Determine the (x, y) coordinate at the center of the cell enclosing the given text.  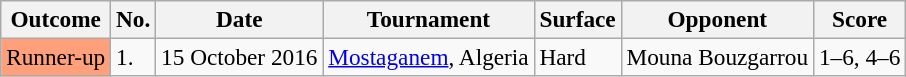
Mostaganem, Algeria (428, 57)
Mouna Bouzgarrou (717, 57)
Tournament (428, 19)
Outcome (56, 19)
1. (134, 57)
15 October 2016 (240, 57)
1–6, 4–6 (860, 57)
Surface (578, 19)
Hard (578, 57)
No. (134, 19)
Runner-up (56, 57)
Opponent (717, 19)
Score (860, 19)
Date (240, 19)
